Pinpoint the cell where the given text exists, returning its (x, y) midpoint coordinate. 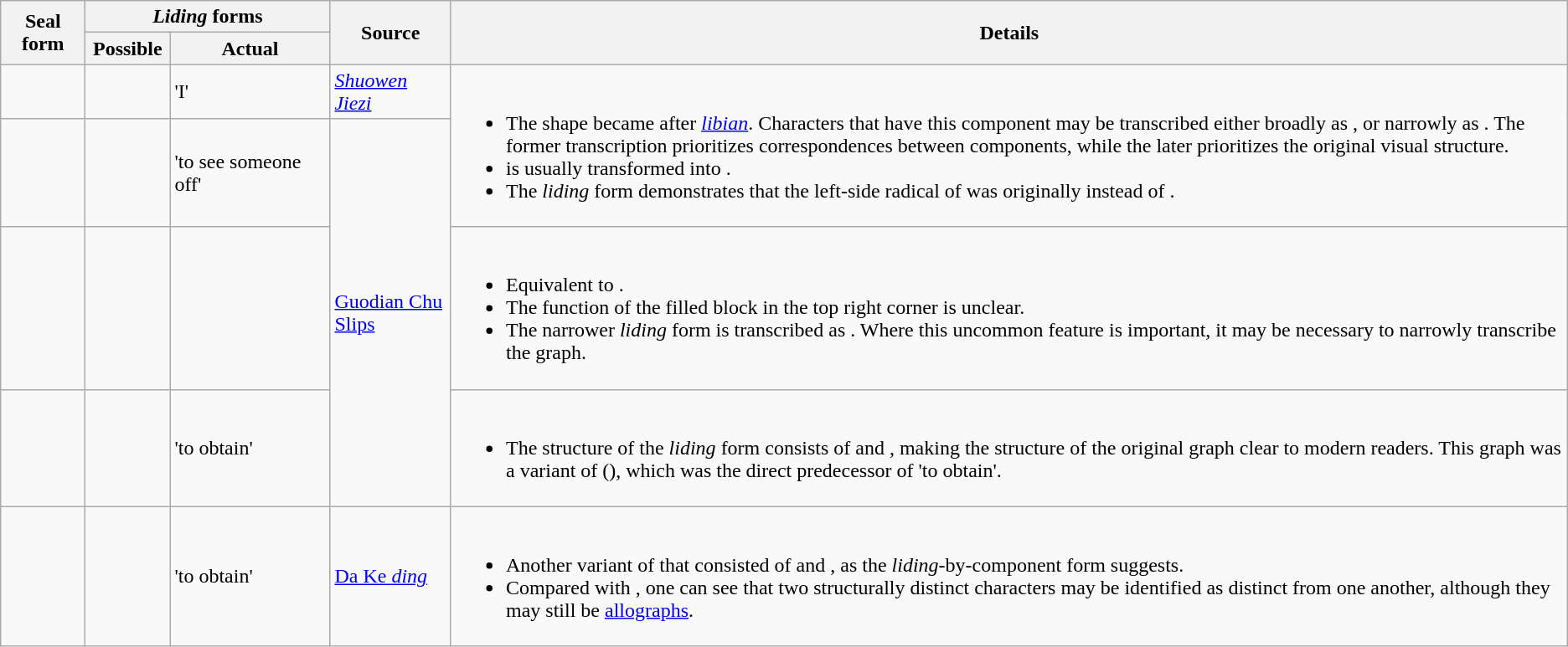
Shuowen Jiezi (390, 92)
'I' (250, 92)
Source (390, 33)
Guodian Chu Slips (390, 313)
Liding forms (208, 17)
Da Ke ding (390, 576)
Seal form (44, 33)
Actual (250, 49)
Possible (127, 49)
Details (1008, 33)
'to see someone off' (250, 172)
